From the cell containing the given text, extract its center point as (x, y) coordinate. 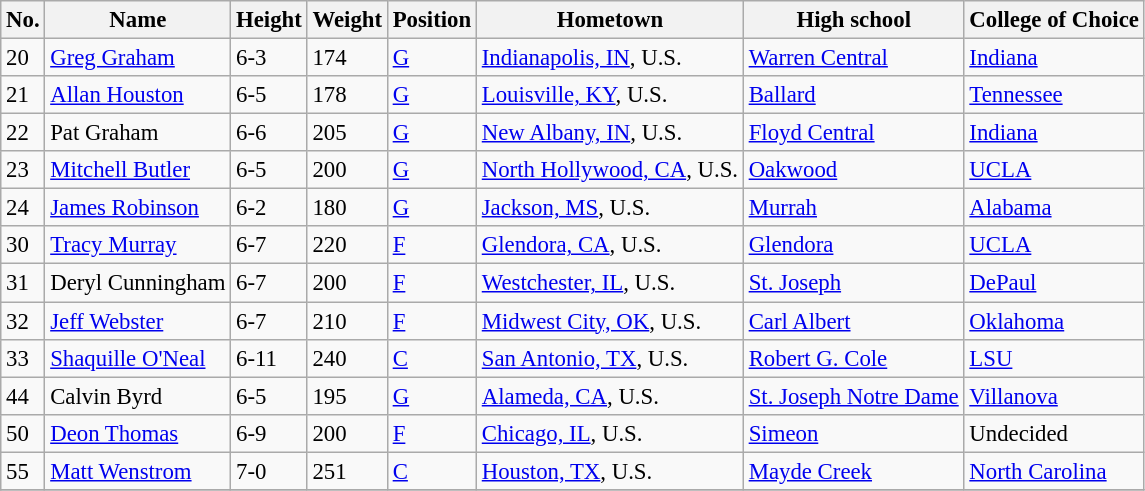
Deryl Cunningham (138, 283)
Position (432, 20)
Tracy Murray (138, 245)
6-9 (269, 433)
21 (23, 95)
Ballard (854, 95)
Pat Graham (138, 133)
North Hollywood, CA, U.S. (610, 170)
Oakwood (854, 170)
North Carolina (1054, 471)
St. Joseph (854, 283)
23 (23, 170)
174 (347, 58)
Hometown (610, 20)
6-2 (269, 208)
44 (23, 396)
High school (854, 20)
New Albany, IN, U.S. (610, 133)
Carl Albert (854, 321)
Jackson, MS, U.S. (610, 208)
Shaquille O'Neal (138, 358)
251 (347, 471)
Jeff Webster (138, 321)
32 (23, 321)
Westchester, IL, U.S. (610, 283)
Mitchell Butler (138, 170)
Height (269, 20)
Weight (347, 20)
205 (347, 133)
240 (347, 358)
No. (23, 20)
Greg Graham (138, 58)
Villanova (1054, 396)
College of Choice (1054, 20)
Tennessee (1054, 95)
210 (347, 321)
Floyd Central (854, 133)
Allan Houston (138, 95)
30 (23, 245)
Name (138, 20)
DePaul (1054, 283)
6-6 (269, 133)
Undecided (1054, 433)
James Robinson (138, 208)
Indianapolis, IN, U.S. (610, 58)
Matt Wenstrom (138, 471)
20 (23, 58)
Deon Thomas (138, 433)
22 (23, 133)
Chicago, IL, U.S. (610, 433)
Alabama (1054, 208)
Oklahoma (1054, 321)
6-11 (269, 358)
Glendora (854, 245)
Simeon (854, 433)
Louisville, KY, U.S. (610, 95)
50 (23, 433)
55 (23, 471)
Warren Central (854, 58)
6-3 (269, 58)
Murrah (854, 208)
Houston, TX, U.S. (610, 471)
Calvin Byrd (138, 396)
180 (347, 208)
220 (347, 245)
St. Joseph Notre Dame (854, 396)
Midwest City, OK, U.S. (610, 321)
178 (347, 95)
Mayde Creek (854, 471)
LSU (1054, 358)
31 (23, 283)
24 (23, 208)
7-0 (269, 471)
Glendora, CA, U.S. (610, 245)
Robert G. Cole (854, 358)
195 (347, 396)
San Antonio, TX, U.S. (610, 358)
33 (23, 358)
Alameda, CA, U.S. (610, 396)
